From the cell containing the given text, extract its center point as [x, y] coordinate. 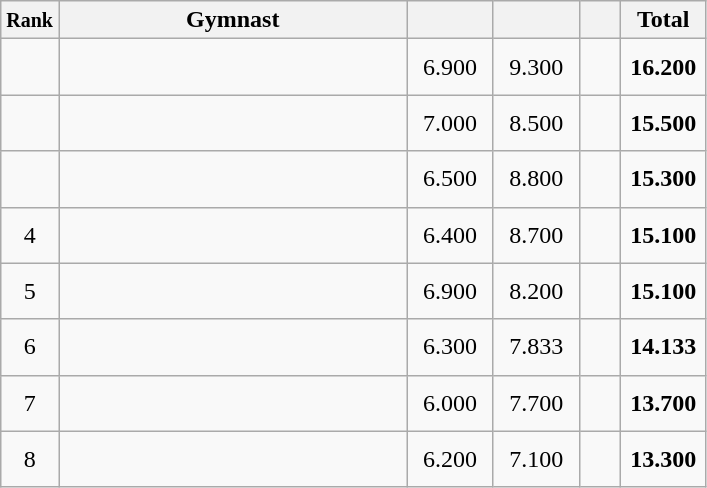
8.500 [536, 123]
8.800 [536, 179]
7.700 [536, 403]
4 [30, 235]
7.000 [450, 123]
6.400 [450, 235]
6.200 [450, 459]
6.500 [450, 179]
7 [30, 403]
6.300 [450, 347]
Gymnast [232, 20]
7.100 [536, 459]
15.300 [663, 179]
9.300 [536, 67]
8 [30, 459]
8.200 [536, 291]
13.700 [663, 403]
5 [30, 291]
15.500 [663, 123]
14.133 [663, 347]
Total [663, 20]
13.300 [663, 459]
8.700 [536, 235]
6 [30, 347]
6.000 [450, 403]
16.200 [663, 67]
Rank [30, 20]
7.833 [536, 347]
